Capture the cell that displays the provided text and extract its [X, Y] central coordinate. 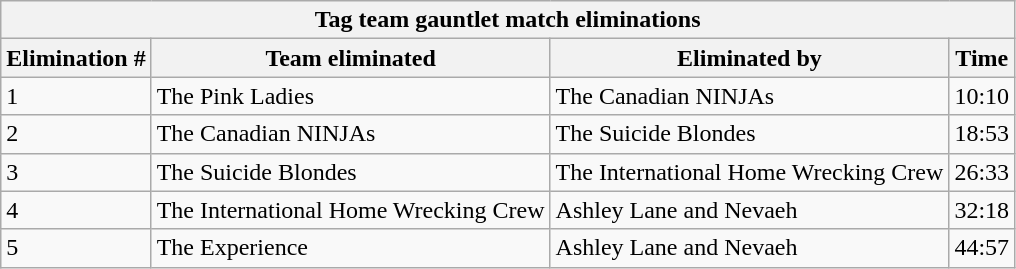
44:57 [982, 248]
Time [982, 58]
Tag team gauntlet match eliminations [508, 20]
Elimination # [76, 58]
5 [76, 248]
4 [76, 210]
The Experience [350, 248]
10:10 [982, 96]
2 [76, 134]
The Pink Ladies [350, 96]
26:33 [982, 172]
Team eliminated [350, 58]
32:18 [982, 210]
3 [76, 172]
Eliminated by [750, 58]
1 [76, 96]
18:53 [982, 134]
